Search for the cell housing the specified text and yield its [X, Y] center coordinate. 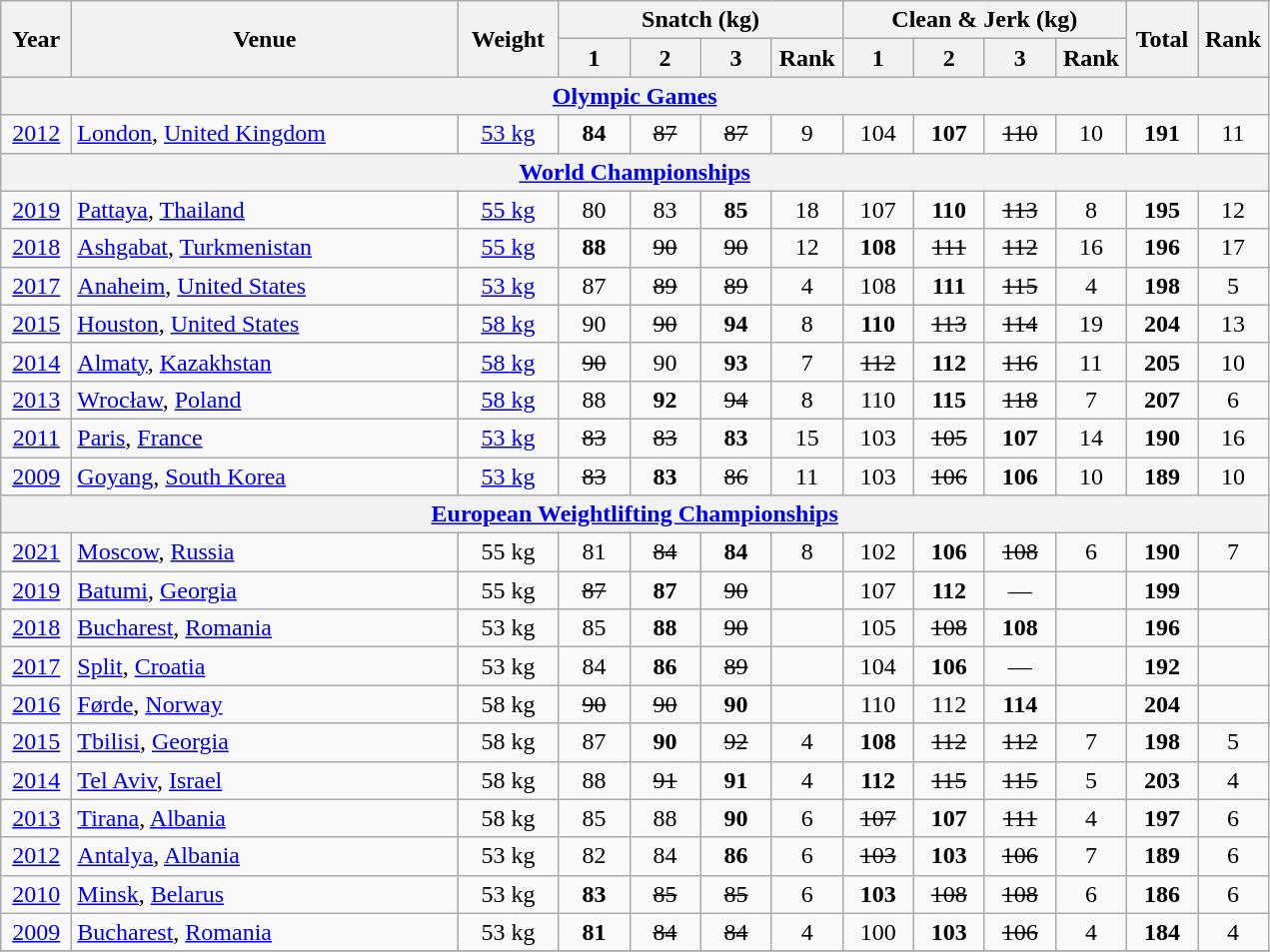
17 [1233, 248]
2011 [36, 438]
Venue [265, 39]
European Weightlifting Championships [635, 514]
186 [1161, 894]
London, United Kingdom [265, 134]
207 [1161, 400]
191 [1161, 134]
100 [877, 932]
82 [594, 856]
197 [1161, 818]
80 [594, 210]
184 [1161, 932]
Antalya, Albania [265, 856]
Batumi, Georgia [265, 590]
Clean & Jerk (kg) [984, 20]
Year [36, 39]
Paris, France [265, 438]
Olympic Games [635, 96]
93 [735, 362]
203 [1161, 780]
Moscow, Russia [265, 552]
Almaty, Kazakhstan [265, 362]
Tbilisi, Georgia [265, 742]
Total [1161, 39]
2010 [36, 894]
19 [1091, 324]
Split, Croatia [265, 666]
Minsk, Belarus [265, 894]
9 [807, 134]
Weight [508, 39]
13 [1233, 324]
Førde, Norway [265, 704]
World Championships [635, 172]
Pattaya, Thailand [265, 210]
2021 [36, 552]
14 [1091, 438]
Ashgabat, Turkmenistan [265, 248]
Tel Aviv, Israel [265, 780]
195 [1161, 210]
192 [1161, 666]
Snatch (kg) [700, 20]
118 [1019, 400]
102 [877, 552]
199 [1161, 590]
2016 [36, 704]
18 [807, 210]
Houston, United States [265, 324]
Anaheim, United States [265, 286]
116 [1019, 362]
205 [1161, 362]
Goyang, South Korea [265, 476]
Wrocław, Poland [265, 400]
15 [807, 438]
Tirana, Albania [265, 818]
